Locate the cell with the specified text and output its [X, Y] center coordinate. 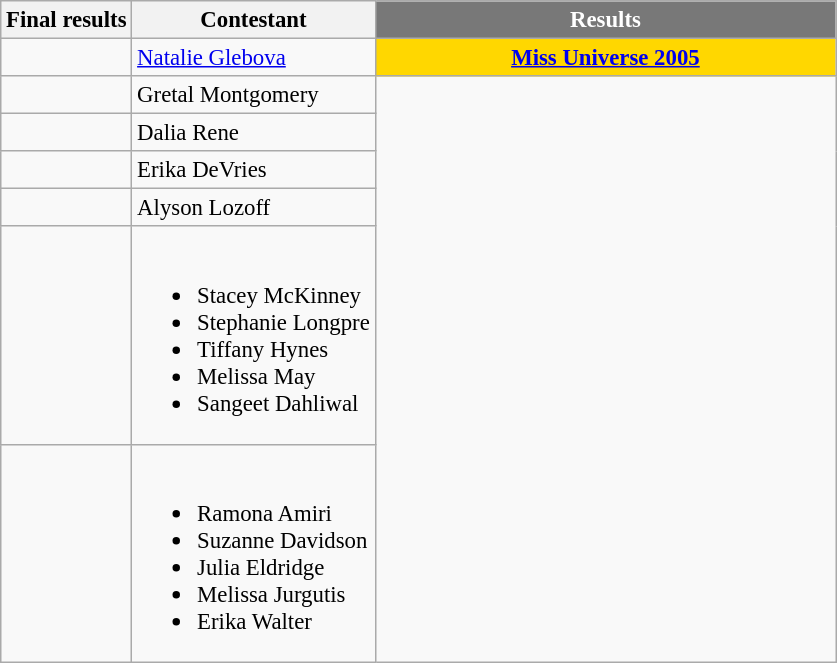
Final results [66, 20]
Natalie Glebova [254, 58]
Stacey McKinneyStephanie LongpreTiffany HynesMelissa MaySangeet Dahliwal [254, 335]
Ramona AmiriSuzanne DavidsonJulia EldridgeMelissa JurgutisErika Walter [254, 554]
Miss Universe 2005 [606, 58]
Alyson Lozoff [254, 208]
Gretal Montgomery [254, 95]
Erika DeVries [254, 170]
Results [606, 20]
Dalia Rene [254, 133]
Contestant [254, 20]
